Scan for the cell matching the given text and deliver its [x, y] coordinate at center. 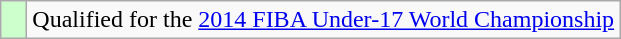
Qualified for the 2014 FIBA Under-17 World Championship [324, 20]
